Find where the given text appears and provide that cell's center as (x, y) coordinate. 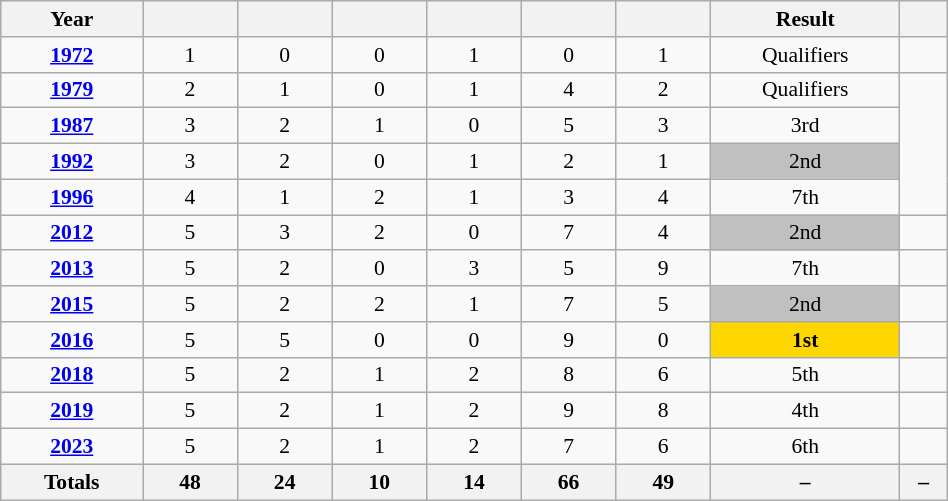
3rd (806, 126)
14 (474, 482)
66 (568, 482)
6th (806, 447)
2023 (72, 447)
2016 (72, 340)
48 (190, 482)
1987 (72, 126)
2015 (72, 304)
Totals (72, 482)
1979 (72, 90)
2013 (72, 269)
1996 (72, 197)
10 (380, 482)
1st (806, 340)
2018 (72, 375)
2019 (72, 411)
1972 (72, 55)
Result (806, 19)
24 (284, 482)
4th (806, 411)
1992 (72, 162)
5th (806, 375)
Year (72, 19)
2012 (72, 233)
49 (664, 482)
